Provide the (x, y) coordinate of the cell's center where the given text is located.  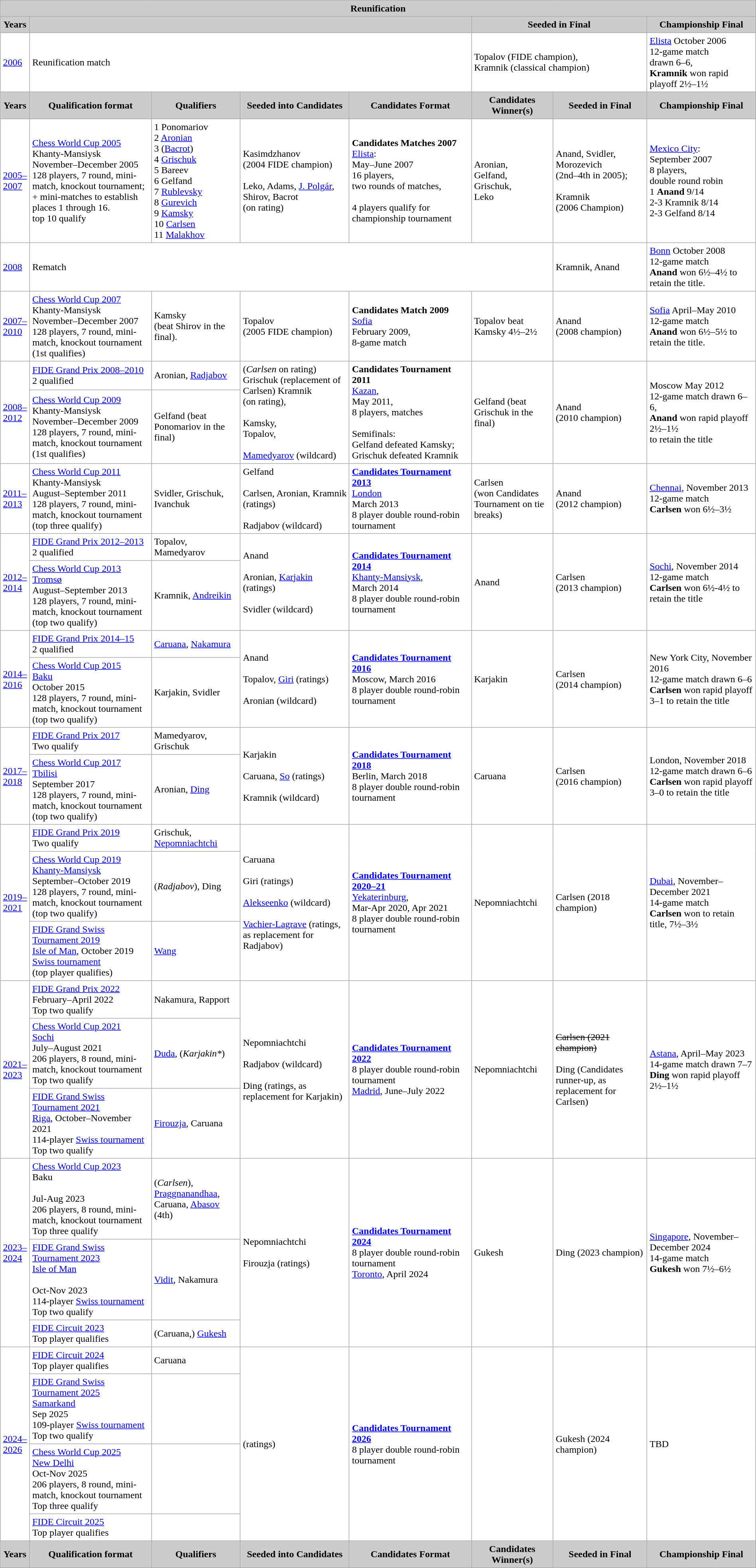
FIDE Grand Prix 2019Two qualify (91, 838)
2005–2007 (15, 181)
Singapore, November–December 202414-game matchGukesh won 7½–6½ (701, 1252)
2007–2010 (15, 326)
AnandAronian, Karjakin (ratings)Svidler (wildcard) (295, 582)
FIDE Circuit 2025Top player qualifies (91, 1527)
Chennai, November 201312-game matchCarlsen won 6½–3½ (701, 499)
2008 (15, 267)
Anand (2010 champion) (600, 412)
Vidit, Nakamura (196, 1280)
Candidates Tournament 2016 Moscow, March 20168 player double round-robin tournament (410, 679)
Anand (512, 582)
2019–2021 (15, 902)
Karjakin, Svidler (196, 693)
FIDE Grand Swiss Tournament 2021Riga, October–November 2021114-player Swiss tournament Top two qualify (91, 1124)
Kramnik, Anand (600, 267)
Anand (2012 champion) (600, 499)
NepomniachtchiFirouzja (ratings) (295, 1252)
2023–2024 (15, 1252)
Candidates Tournament 2018Berlin, March 20188 player double round-robin tournament (410, 776)
Duda, (Karjakin*) (196, 1053)
Anand (2008 champion) (600, 326)
FIDE Grand Prix 2008–20102 qualified (91, 375)
FIDE Grand Prix 2022February–April 2022Top two qualify (91, 999)
Gukesh (512, 1252)
2012–2014 (15, 582)
Gelfand (beat Ponomariov in the final) (196, 426)
Topalov (FIDE champion), Kramnik (classical champion) (559, 62)
Wang (196, 951)
Topalov beat Kamsky 4½–2½ (512, 326)
Aronian, Radjabov (196, 375)
London, November 201812-game match drawn 6–6Carlsen won rapid playoff 3–0 to retain the title (701, 776)
FIDE Grand Prix 2014–152 qualified (91, 644)
Dubai, November–December 202114-game matchCarlsen won to retain title, 7½–3½ (701, 902)
2008–2012 (15, 412)
Candidates Matches 2007 Elista: May–June 200716 players, two rounds of matches, 4 players qualify for championship tournament (410, 181)
2021–2023 (15, 1070)
Karjakin (512, 679)
Candidates Tournament 2011Kazan, May 2011, 8 players, matches Semifinals:Gelfand defeated Kamsky;Grischuk defeated Kramnik (410, 412)
Ding (2023 champion) (600, 1252)
Bonn October 200812-game matchAnand won 6½–4½ to retain the title. (701, 267)
Kasimdzhanov (2004 FIDE champion) Leko, Adams, J. Polgár, Shirov, Bacrot (on rating) (295, 181)
Gelfand Carlsen, Aronian, Kramnik (ratings) Radjabov (wildcard) (295, 499)
Carlsen (2021 champion)Ding (Candidates runner-up, as replacement for Carlsen) (600, 1070)
FIDE Grand Swiss Tournament 2023Isle of ManOct-Nov 2023114-player Swiss tournamentTop two qualify (91, 1280)
Chess World Cup 2009 Khanty-Mansiysk November–December 2009 128 players, 7 round, mini-match, knockout tournament (1st qualifies) (91, 426)
FIDE Grand Prix 2012–20132 qualified (91, 547)
Carlsen(won Candidates Tournament on tie breaks) (512, 499)
Carlsen(2014 champion) (600, 679)
Chess World Cup 2013 TromsøAugust–September 2013128 players, 7 round, mini-match, knockout tournament (top two qualify) (91, 596)
Sochi, November 201412-game matchCarlsen won 6½-4½ to retain the title (701, 582)
Svidler, Grischuk, Ivanchuk (196, 499)
Chess World Cup 2021SochiJuly–August 2021206 players, 8 round, mini-match, knockout tournament Top two qualify (91, 1053)
Candidates Tournament 20228 player double round-robin tournamentMadrid, June–July 2022 (410, 1070)
Topalov(2005 FIDE champion) (295, 326)
New York City, November 201612-game match drawn 6–6Carlsen won rapid playoff 3–1 to retain the title (701, 679)
Rematch (291, 267)
2011–2013 (15, 499)
Sofia April–May 201012-game matchAnand won 6½–5½ to retain the title. (701, 326)
Candidates Tournament 20248 player double round-robin tournamentToronto, April 2024 (410, 1252)
Gukesh (2024 champion) (600, 1444)
Candidates Tournament 2014Khanty-Mansiysk,March 20148 player double round-robin tournament (410, 582)
Astana, April–May 202314-game match drawn 7–7Ding won rapid playoff 2½–1½ (701, 1070)
Topalov, Mamedyarov (196, 547)
Mamedyarov, Grischuk (196, 741)
Chess World Cup 2017TbilisiSeptember 2017128 players, 7 round, mini-match, knockout tournament (top two qualify) (91, 790)
Nepomniachtchi Radjabov (wildcard) Ding (ratings, as replacement for Karjakin) (295, 1070)
Gelfand (beat Grischuk in the final) (512, 412)
2014–2016 (15, 679)
CaruanaGiri (ratings)Alekseenko (wildcard)Vachier-Lagrave (ratings, as replacement for Radjabov) (295, 902)
FIDE Grand Swiss Tournament 2019Isle of Man, October 2019 Swiss tournament (top player qualifies) (91, 951)
Kamsky (beat Shirov in the final). (196, 326)
2017–2018 (15, 776)
AnandTopalov, Giri (ratings)Aronian (wildcard) (295, 679)
FIDE Circuit 2023Top player qualifies (91, 1333)
2006 (15, 62)
Nakamura, Rapport (196, 999)
Candidates Tournament 20268 player double round-robin tournament (410, 1444)
Candidates Tournament 2020–21Yekaterinburg,Mar-Apr 2020, Apr 20218 player double round-robin tournament (410, 902)
Reunification (378, 8)
Candidates Tournament 2013LondonMarch 20138 player double round-robin tournament (410, 499)
Chess World Cup 2007 Khanty-Mansiysk November–December 2007 128 players, 7 round, mini-match, knockout tournament (1st qualifies) (91, 326)
Candidates Match 2009Sofia February 2009, 8-game match (410, 326)
Chess World Cup 2015BakuOctober 2015128 players, 7 round, mini-match, knockout tournament (top two qualify) (91, 693)
Carlsen(2016 champion) (600, 776)
Mexico City: September 20078 players, double round robin 1 Anand 9/142-3 Kramnik 8/142-3 Gelfand 8/14 (701, 181)
Anand, Svidler, Morozevich (2nd–4th in 2005);Kramnik (2006 Champion) (600, 181)
Kramnik, Andreikin (196, 596)
Carlsen(2013 champion) (600, 582)
Firouzja, Caruana (196, 1124)
Aronian, Gelfand, Grischuk, Leko (512, 181)
Grischuk, Nepomniachtchi (196, 838)
(Carlsen), Praggnanandhaa, Caruana, Abasov (4th) (196, 1199)
Moscow May 201212-game match drawn 6–6,Anand won rapid playoff 2½–1½to retain the title (701, 412)
2024–2026 (15, 1444)
(Caruana,) Gukesh (196, 1333)
(ratings) (295, 1444)
FIDE Grand Prix 2017Two qualify (91, 741)
Chess World Cup 2019Khanty-MansiyskSeptember–October 2019128 players, 7 round, mini-match, knockout tournament (top two qualify) (91, 887)
KarjakinCaruana, So (ratings)Kramnik (wildcard) (295, 776)
Carlsen (2018 champion) (600, 902)
Chess World Cup 2023BakuJul-Aug 2023206 players, 8 round, mini-match, knockout tournamentTop three qualify (91, 1199)
FIDE Circuit 2024Top player qualifies (91, 1361)
Elista October 200612-game matchdrawn 6–6, Kramnik won rapid playoff 2½–1½ (701, 62)
(Radjabov), Ding (196, 887)
Reunification match (250, 62)
Chess World Cup 2011 Khanty-Mansiysk August–September 2011 128 players, 7 round, mini-match, knockout tournament (top three qualify) (91, 499)
(Carlsen on rating) Grischuk (replacement of Carlsen) Kramnik (on rating),Kamsky, Topalov, Mamedyarov (wildcard) (295, 412)
Caruana, Nakamura (196, 644)
TBD (701, 1444)
Aronian, Ding (196, 790)
FIDE Grand Swiss Tournament 2025SamarkandSep 2025109-player Swiss tournamentTop two qualify (91, 1409)
Chess World Cup 2025New DelhiOct-Nov 2025206 players, 8 round, mini-match, knockout tournamentTop three qualify (91, 1479)
1 Ponomariov 2 Aronian 3 (Bacrot) 4 Grischuk 5 Bareev 6 Gelfand 7 Rublevsky 8 Gurevich 9 Kamsky 10 Carlsen 11 Malakhov (196, 181)
